Extract the [X, Y] coordinate from the center of the cell holding the provided text.  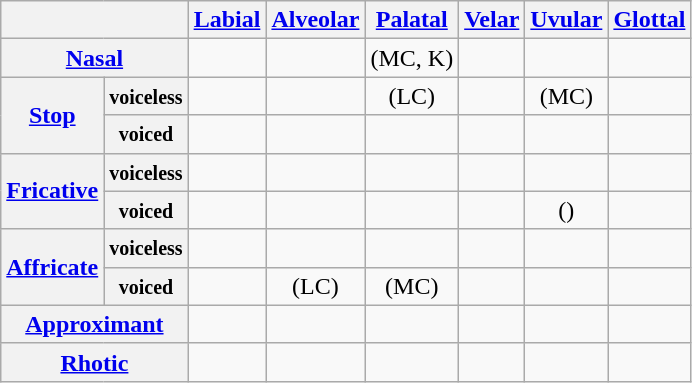
Palatal [412, 20]
(MC, K) [412, 58]
Affricate [52, 267]
Fricative [52, 191]
() [566, 210]
Rhotic [94, 362]
Alveolar [316, 20]
Glottal [650, 20]
Approximant [94, 324]
Labial [227, 20]
Velar [492, 20]
Nasal [94, 58]
Stop [52, 115]
Uvular [566, 20]
